For the text-containing cell, return its midpoint in [X, Y] coordinate format. 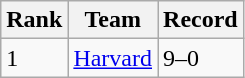
Team [113, 20]
Harvard [113, 58]
Rank [34, 20]
9–0 [201, 58]
1 [34, 58]
Record [201, 20]
